Detect which cell encompasses the target text, then output its (x, y) center coordinate. 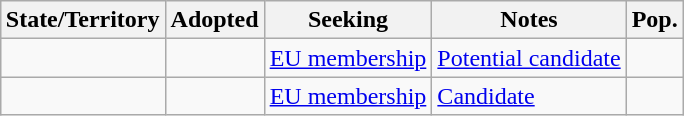
Adopted (214, 20)
Pop. (654, 20)
Candidate (529, 96)
State/Territory (82, 20)
Potential candidate (529, 58)
Notes (529, 20)
Seeking (348, 20)
